Find where the given text appears and provide that cell's center as (X, Y) coordinate. 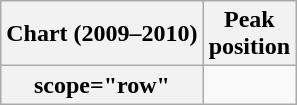
scope="row" (102, 85)
Peakposition (249, 34)
Chart (2009–2010) (102, 34)
